Return the (X, Y) coordinate for the center point of the cell that contains the specified text.  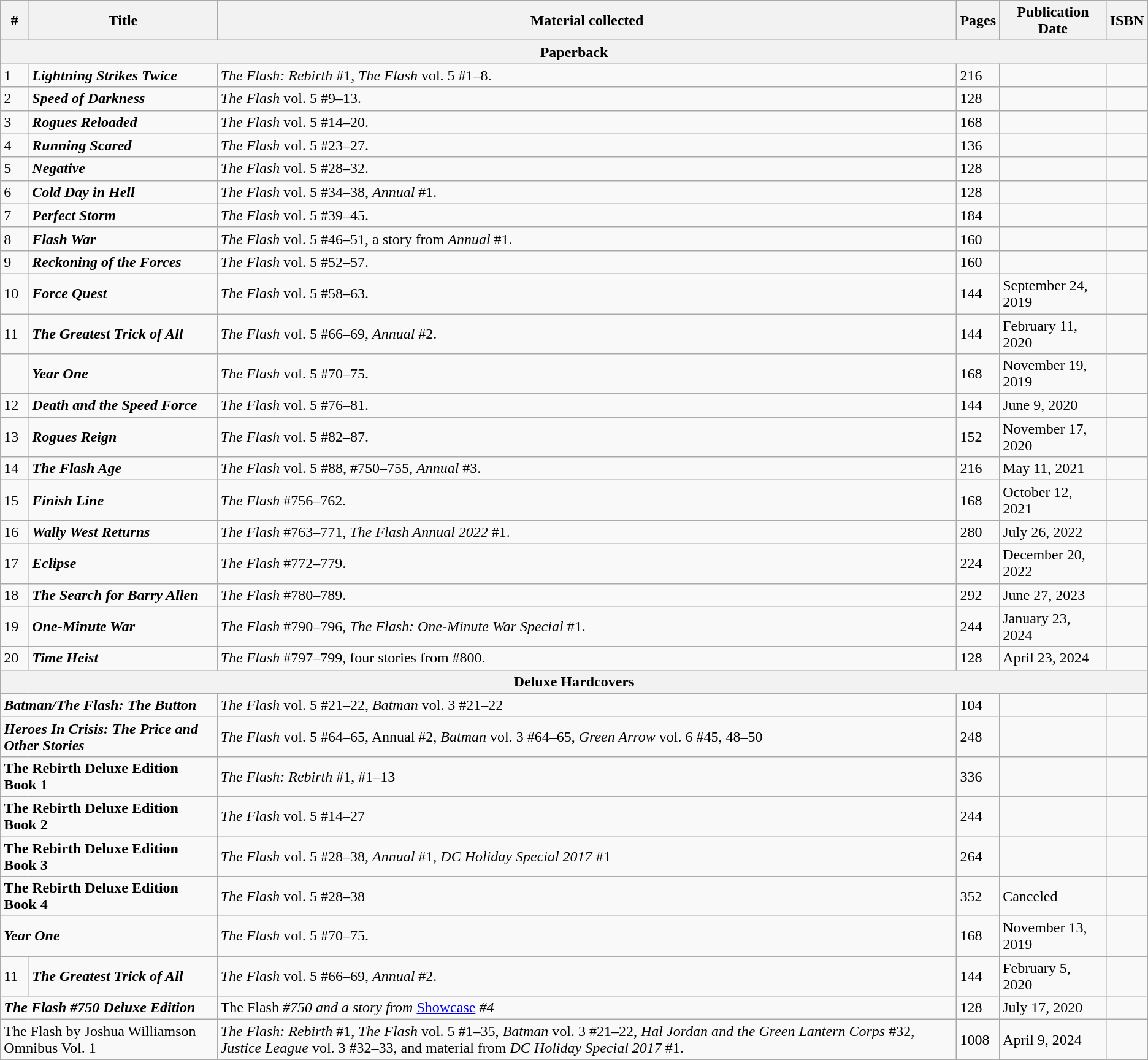
The Flash vol. 5 #14–20. (587, 122)
10 (15, 293)
The Flash vol. 5 #52–57. (587, 262)
Speed of Darkness (123, 99)
The Flash vol. 5 #76–81. (587, 405)
The Rebirth Deluxe Edition Book 4 (109, 897)
The Flash #756–762. (587, 501)
18 (15, 595)
Running Scared (123, 145)
Force Quest (123, 293)
Perfect Storm (123, 215)
The Flash vol. 5 #23–27. (587, 145)
104 (978, 705)
The Flash: Rebirth #1, #1–13 (587, 777)
October 12, 2021 (1053, 501)
5 (15, 169)
Publication Date (1053, 21)
4 (15, 145)
8 (15, 239)
The Flash vol. 5 #28–38 (587, 897)
February 11, 2020 (1053, 334)
248 (978, 736)
Rogues Reloaded (123, 122)
The Rebirth Deluxe Edition Book 2 (109, 816)
The Flash vol. 5 #88, #750–755, Annual #3. (587, 469)
The Search for Barry Allen (123, 595)
1008 (978, 1039)
Rogues Reign (123, 437)
November 17, 2020 (1053, 437)
The Flash #750 and a story from Showcase #4 (587, 1008)
The Flash #790–796, The Flash: One-Minute War Special #1. (587, 627)
The Flash vol. 5 #64–65, Annual #2, Batman vol. 3 #64–65, Green Arrow vol. 6 #45, 48–50 (587, 736)
Deluxe Hardcovers (574, 682)
The Flash by Joshua Williamson Omnibus Vol. 1 (109, 1039)
Death and the Speed Force (123, 405)
Flash War (123, 239)
July 17, 2020 (1053, 1008)
The Flash #763–771, The Flash Annual 2022 #1. (587, 532)
9 (15, 262)
December 20, 2022 (1053, 563)
14 (15, 469)
Finish Line (123, 501)
The Flash vol. 5 #34–38, Annual #1. (587, 192)
June 9, 2020 (1053, 405)
The Rebirth Deluxe Edition Book 1 (109, 777)
Time Heist (123, 658)
April 9, 2024 (1053, 1039)
One-Minute War (123, 627)
ISBN (1127, 21)
The Rebirth Deluxe Edition Book 3 (109, 856)
November 13, 2019 (1053, 936)
Title (123, 21)
The Flash vol. 5 #14–27 (587, 816)
May 11, 2021 (1053, 469)
Heroes In Crisis: The Price and Other Stories (109, 736)
The Flash vol. 5 #28–32. (587, 169)
The Flash Age (123, 469)
April 23, 2024 (1053, 658)
224 (978, 563)
16 (15, 532)
January 23, 2024 (1053, 627)
The Flash #772–779. (587, 563)
Lightning Strikes Twice (123, 75)
15 (15, 501)
Pages (978, 21)
The Flash #780–789. (587, 595)
336 (978, 777)
The Flash vol. 5 #9–13. (587, 99)
Cold Day in Hell (123, 192)
# (15, 21)
The Flash #797–799, four stories from #800. (587, 658)
Material collected (587, 21)
September 24, 2019 (1053, 293)
184 (978, 215)
July 26, 2022 (1053, 532)
The Flash vol. 5 #21–22, Batman vol. 3 #21–22 (587, 705)
Reckoning of the Forces (123, 262)
20 (15, 658)
6 (15, 192)
The Flash: Rebirth #1, The Flash vol. 5 #1–8. (587, 75)
November 19, 2019 (1053, 374)
The Flash vol. 5 #39–45. (587, 215)
1 (15, 75)
Wally West Returns (123, 532)
352 (978, 897)
The Flash vol. 5 #58–63. (587, 293)
3 (15, 122)
264 (978, 856)
152 (978, 437)
12 (15, 405)
Paperback (574, 52)
2 (15, 99)
Canceled (1053, 897)
280 (978, 532)
The Flash #750 Deluxe Edition (109, 1008)
The Flash vol. 5 #46–51, a story from Annual #1. (587, 239)
136 (978, 145)
Batman/The Flash: The Button (109, 705)
19 (15, 627)
June 27, 2023 (1053, 595)
The Flash vol. 5 #28–38, Annual #1, DC Holiday Special 2017 #1 (587, 856)
13 (15, 437)
February 5, 2020 (1053, 977)
Negative (123, 169)
The Flash vol. 5 #82–87. (587, 437)
Eclipse (123, 563)
17 (15, 563)
292 (978, 595)
7 (15, 215)
